Return the (x, y) coordinate for the center point of the cell that contains the specified text.  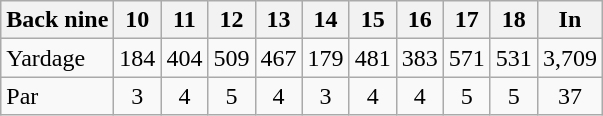
13 (278, 20)
3,709 (570, 58)
18 (514, 20)
12 (232, 20)
383 (420, 58)
404 (184, 58)
Yardage (58, 58)
14 (326, 20)
15 (372, 20)
11 (184, 20)
10 (138, 20)
Par (58, 96)
481 (372, 58)
16 (420, 20)
571 (466, 58)
467 (278, 58)
In (570, 20)
531 (514, 58)
179 (326, 58)
Back nine (58, 20)
184 (138, 58)
17 (466, 20)
509 (232, 58)
37 (570, 96)
